Return the (X, Y) coordinate for the center point of the cell that contains the specified text.  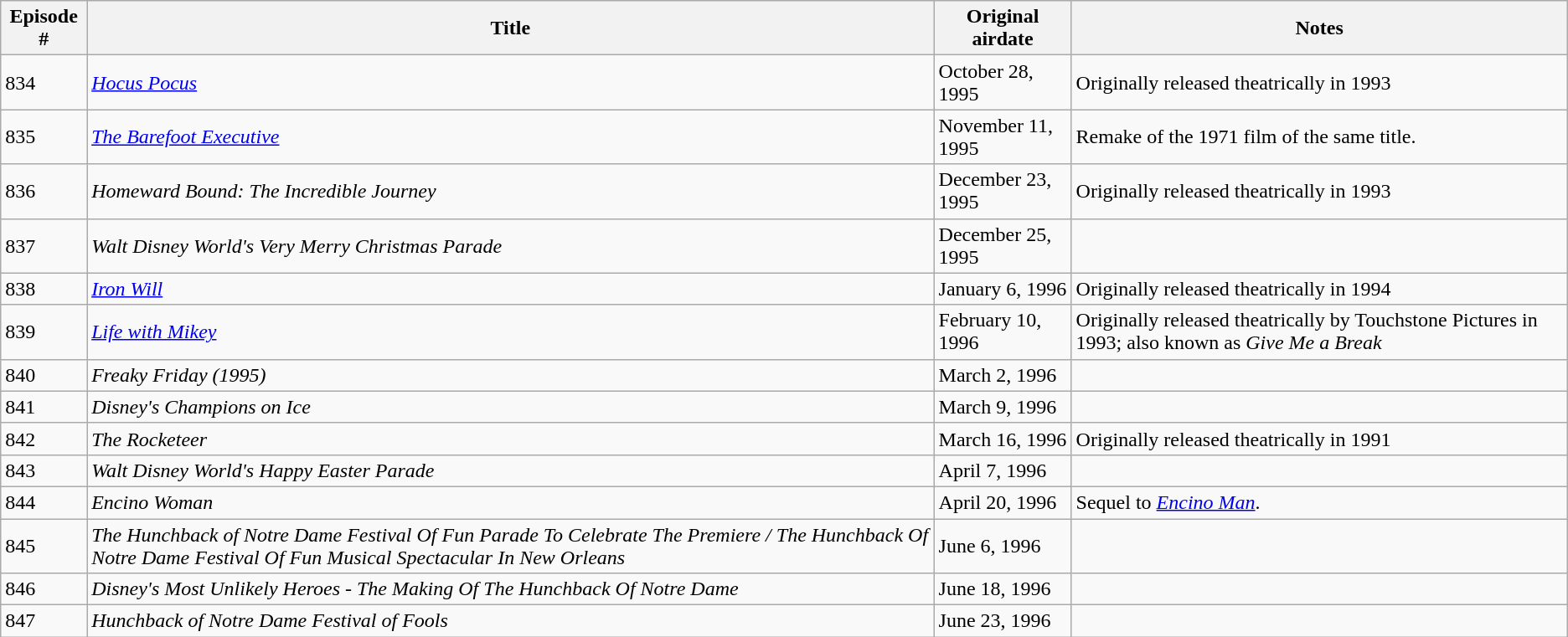
841 (44, 407)
The Barefoot Executive (511, 137)
Freaky Friday (1995) (511, 375)
June 23, 1996 (1003, 621)
June 6, 1996 (1003, 546)
Hunchback of Notre Dame Festival of Fools (511, 621)
December 23, 1995 (1003, 191)
843 (44, 470)
839 (44, 331)
March 9, 1996 (1003, 407)
June 18, 1996 (1003, 589)
837 (44, 246)
Remake of the 1971 film of the same title. (1319, 137)
Title (511, 28)
842 (44, 439)
Sequel to Encino Man. (1319, 502)
Walt Disney World's Happy Easter Parade (511, 470)
The Rocketeer (511, 439)
845 (44, 546)
834 (44, 82)
Original airdate (1003, 28)
Life with Mikey (511, 331)
Originally released theatrically in 1991 (1319, 439)
January 6, 1996 (1003, 289)
844 (44, 502)
Walt Disney World's Very Merry Christmas Parade (511, 246)
April 7, 1996 (1003, 470)
836 (44, 191)
November 11, 1995 (1003, 137)
Homeward Bound: The Incredible Journey (511, 191)
December 25, 1995 (1003, 246)
840 (44, 375)
Encino Woman (511, 502)
Notes (1319, 28)
Disney's Most Unlikely Heroes - The Making Of The Hunchback Of Notre Dame (511, 589)
March 2, 1996 (1003, 375)
838 (44, 289)
April 20, 1996 (1003, 502)
Disney's Champions on Ice (511, 407)
March 16, 1996 (1003, 439)
Iron Will (511, 289)
Episode # (44, 28)
847 (44, 621)
February 10, 1996 (1003, 331)
October 28, 1995 (1003, 82)
Originally released theatrically by Touchstone Pictures in 1993; also known as Give Me a Break (1319, 331)
Originally released theatrically in 1994 (1319, 289)
Hocus Pocus (511, 82)
835 (44, 137)
846 (44, 589)
